Find where the given text appears and provide that cell's center as [x, y] coordinate. 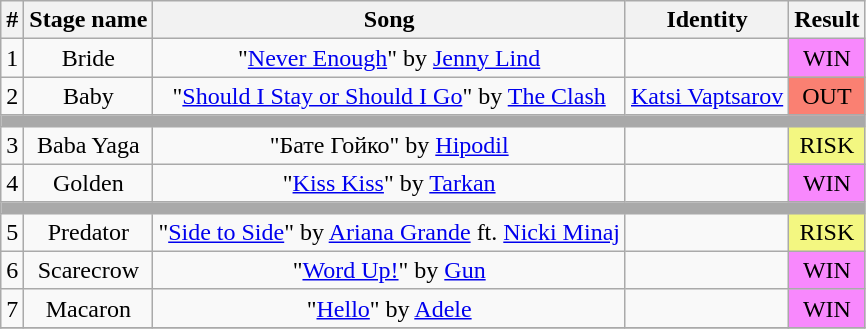
Predator [88, 232]
# [12, 20]
Macaron [88, 308]
Identity [706, 20]
Baba Yaga [88, 145]
4 [12, 183]
OUT [827, 96]
"Never Enough" by Jenny Lind [390, 58]
"Side to Side" by Ariana Grande ft. Nicki Minaj [390, 232]
Stage name [88, 20]
"Hello" by Adele [390, 308]
1 [12, 58]
Golden [88, 183]
"Should I Stay or Should I Go" by The Clash [390, 96]
3 [12, 145]
Katsi Vaptsarov [706, 96]
6 [12, 270]
"Kiss Kiss" by Tarkan [390, 183]
Scarecrow [88, 270]
7 [12, 308]
Baby [88, 96]
Song [390, 20]
2 [12, 96]
Bride [88, 58]
"Бате Гойко" by Hipodil [390, 145]
5 [12, 232]
Result [827, 20]
"Word Up!" by Gun [390, 270]
